Determine the (x, y) coordinate at the center of the cell enclosing the given text.  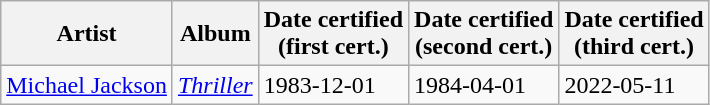
Michael Jackson (87, 85)
Date certified(third cert.) (634, 34)
2022-05-11 (634, 85)
Date certified(second cert.) (484, 34)
Thriller (215, 85)
Artist (87, 34)
1983-12-01 (333, 85)
Album (215, 34)
Date certified(first cert.) (333, 34)
1984-04-01 (484, 85)
